Extract the (X, Y) coordinate from the center of the cell holding the provided text.  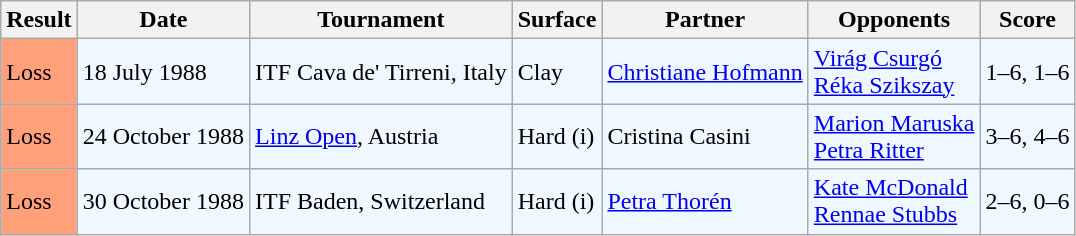
18 July 1988 (163, 72)
Opponents (894, 20)
1–6, 1–6 (1028, 72)
Score (1028, 20)
ITF Cava de' Tirreni, Italy (382, 72)
Marion Maruska Petra Ritter (894, 136)
Clay (557, 72)
ITF Baden, Switzerland (382, 202)
Result (39, 20)
24 October 1988 (163, 136)
Partner (705, 20)
30 October 1988 (163, 202)
Tournament (382, 20)
Petra Thorén (705, 202)
Virág Csurgó Réka Szikszay (894, 72)
Linz Open, Austria (382, 136)
2–6, 0–6 (1028, 202)
Cristina Casini (705, 136)
3–6, 4–6 (1028, 136)
Surface (557, 20)
Kate McDonald Rennae Stubbs (894, 202)
Date (163, 20)
Christiane Hofmann (705, 72)
